Pinpoint the cell where the given text exists, returning its (x, y) midpoint coordinate. 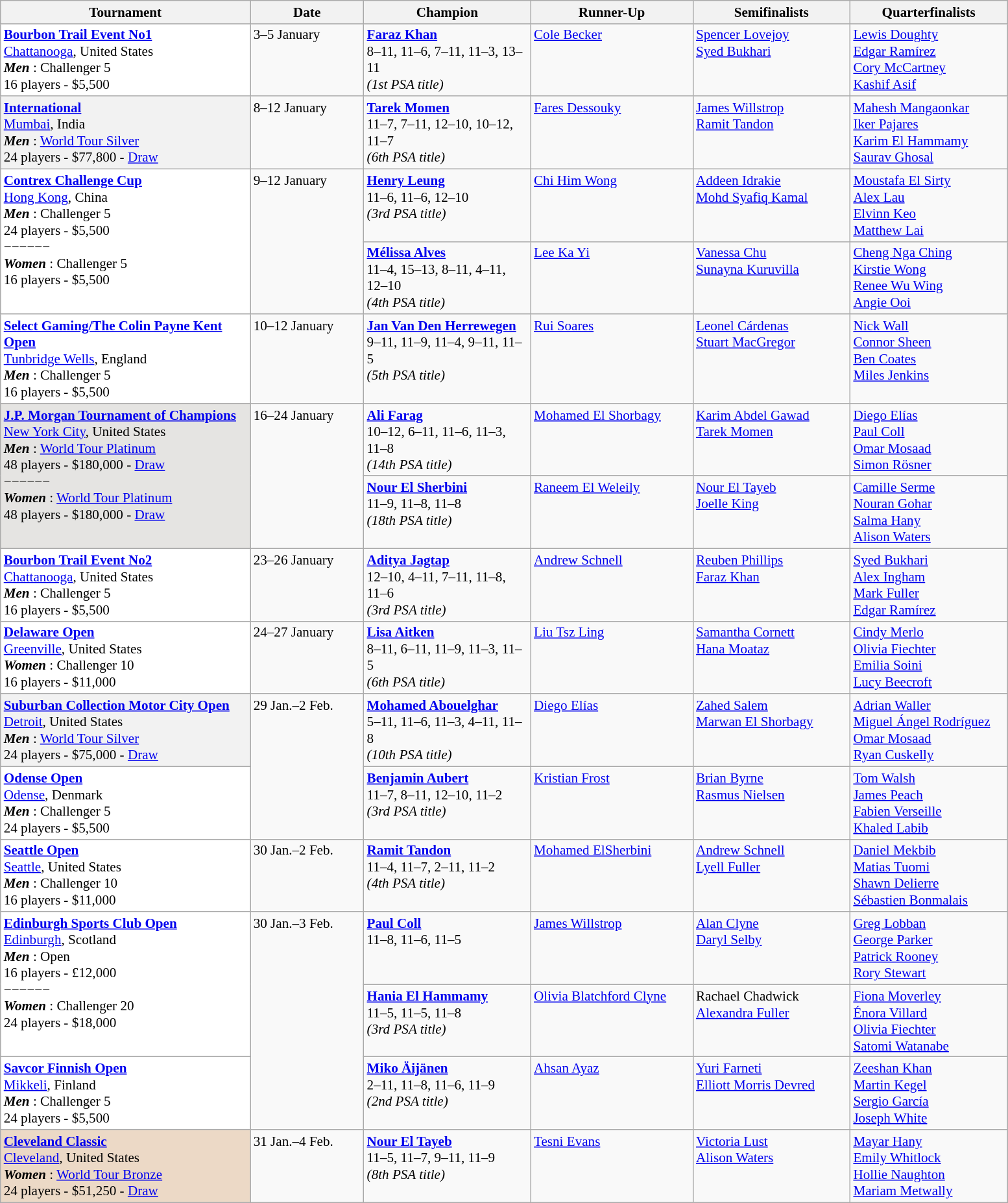
Champion (448, 12)
Raneem El Weleily (612, 512)
Delaware Open Greenville, United States Women : Challenger 1016 players - $11,000 (126, 657)
Spencer Lovejoy Syed Bukhari (771, 60)
Liu Tsz Ling (612, 657)
Leonel Cárdenas Stuart MacGregor (771, 358)
3–5 January (307, 60)
Runner-Up (612, 12)
Mohamed El Shorbagy (612, 439)
Tarek Momen11–7, 7–11, 12–10, 10–12, 11–7(6th PSA title) (448, 132)
Lee Ka Yi (612, 278)
Mahesh Mangaonkar Iker Pajares Karim El Hammamy Saurav Ghosal (928, 132)
30 Jan.–3 Feb. (307, 1021)
Greg Lobban George Parker Patrick Rooney Rory Stewart (928, 948)
Samantha Cornett Hana Moataz (771, 657)
Semifinalists (771, 12)
8–12 January (307, 132)
29 Jan.–2 Feb. (307, 766)
Benjamin Aubert11–7, 8–11, 12–10, 11–2(3rd PSA title) (448, 803)
Olivia Blatchford Clyne (612, 1021)
Nour El Sherbini11–9, 11–8, 11–8(18th PSA title) (448, 512)
Vanessa Chu Sunayna Kuruvilla (771, 278)
Tom Walsh James Peach Fabien Verseille Khaled Labib (928, 803)
Zeeshan Khan Martin Kegel Sergio García Joseph White (928, 1093)
23–26 January (307, 585)
Jan Van Den Herrewegen9–11, 11–9, 11–4, 9–11, 11–5(5th PSA title) (448, 358)
30 Jan.–2 Feb. (307, 875)
Fares Dessouky (612, 132)
Paul Coll11–8, 11–6, 11–5 (448, 948)
Lewis Doughty Edgar Ramírez Cory McCartney Kashif Asif (928, 60)
9–12 January (307, 241)
Cleveland Classic Cleveland, United States Women : World Tour Bronze24 players - $51,250 - Draw (126, 1166)
Syed Bukhari Alex Ingham Mark Fuller Edgar Ramírez (928, 585)
Diego Elías (612, 730)
Suburban Collection Motor City Open Detroit, United States Men : World Tour Silver24 players - $75,000 - Draw (126, 730)
Kristian Frost (612, 803)
Date (307, 12)
Bourbon Trail Event No2 Chattanooga, United States Men : Challenger 516 players - $5,500 (126, 585)
James Willstrop (612, 948)
16–24 January (307, 476)
Nour El Tayeb Joelle King (771, 512)
Savcor Finnish Open Mikkeli, Finland Men : Challenger 524 players - $5,500 (126, 1093)
Quarterfinalists (928, 12)
10–12 January (307, 358)
Ali Farag10–12, 6–11, 11–6, 11–3, 11–8(14th PSA title) (448, 439)
Karim Abdel Gawad Tarek Momen (771, 439)
Camille Serme Nouran Gohar Salma Hany Alison Waters (928, 512)
Cheng Nga Ching Kirstie Wong Renee Wu Wing Angie Ooi (928, 278)
Andrew Schnell (612, 585)
Chi Him Wong (612, 205)
Aditya Jagtap12–10, 4–11, 7–11, 11–8, 11–6(3rd PSA title) (448, 585)
Tesni Evans (612, 1166)
Mayar Hany Emily Whitlock Hollie Naughton Mariam Metwally (928, 1166)
Bourbon Trail Event No1 Chattanooga, United States Men : Challenger 516 players - $5,500 (126, 60)
Addeen Idrakie Mohd Syafiq Kamal (771, 205)
Andrew Schnell Lyell Fuller (771, 875)
Edinburgh Sports Club Open Edinburgh, Scotland Men : Open16 players - £12,000−−−−−− Women : Challenger 2024 players - $18,000 (126, 984)
Cole Becker (612, 60)
Contrex Challenge Cup Hong Kong, China Men : Challenger 524 players - $5,500−−−−−− Women : Challenger 516 players - $5,500 (126, 241)
International Mumbai, India Men : World Tour Silver24 players - $77,800 - Draw (126, 132)
Select Gaming/The Colin Payne Kent Open Tunbridge Wells, England Men : Challenger 516 players - $5,500 (126, 358)
Nour El Tayeb11–5, 11–7, 9–11, 11–9(8th PSA title) (448, 1166)
Zahed Salem Marwan El Shorbagy (771, 730)
Yuri Farneti Elliott Morris Devred (771, 1093)
24–27 January (307, 657)
Lisa Aitken8–11, 6–11, 11–9, 11–3, 11–5(6th PSA title) (448, 657)
Seattle Open Seattle, United States Men : Challenger 1016 players - $11,000 (126, 875)
Henry Leung11–6, 11–6, 12–10(3rd PSA title) (448, 205)
Mohamed Abouelghar5–11, 11–6, 11–3, 4–11, 11–8(10th PSA title) (448, 730)
Ahsan Ayaz (612, 1093)
Victoria Lust Alison Waters (771, 1166)
Mohamed ElSherbini (612, 875)
Odense Open Odense, Denmark Men : Challenger 524 players - $5,500 (126, 803)
31 Jan.–4 Feb. (307, 1166)
James Willstrop Ramit Tandon (771, 132)
Brian Byrne Rasmus Nielsen (771, 803)
Cindy Merlo Olivia Fiechter Emilia Soini Lucy Beecroft (928, 657)
Reuben Phillips Faraz Khan (771, 585)
Rachael Chadwick Alexandra Fuller (771, 1021)
Ramit Tandon11–4, 11–7, 2–11, 11–2(4th PSA title) (448, 875)
Miko Äijänen2–11, 11–8, 11–6, 11–9(2nd PSA title) (448, 1093)
Tournament (126, 12)
Mélissa Alves11–4, 15–13, 8–11, 4–11, 12–10(4th PSA title) (448, 278)
Faraz Khan8–11, 11–6, 7–11, 11–3, 13–11(1st PSA title) (448, 60)
Adrian Waller Miguel Ángel Rodríguez Omar Mosaad Ryan Cuskelly (928, 730)
Diego Elías Paul Coll Omar Mosaad Simon Rösner (928, 439)
Nick Wall Connor Sheen Ben Coates Miles Jenkins (928, 358)
Hania El Hammamy11–5, 11–5, 11–8(3rd PSA title) (448, 1021)
Rui Soares (612, 358)
Fiona Moverley Énora Villard Olivia Fiechter Satomi Watanabe (928, 1021)
Moustafa El Sirty Alex Lau Elvinn Keo Matthew Lai (928, 205)
Alan Clyne Daryl Selby (771, 948)
Daniel Mekbib Matias Tuomi Shawn Delierre Sébastien Bonmalais (928, 875)
